For the text-containing cell, return its midpoint in [x, y] coordinate format. 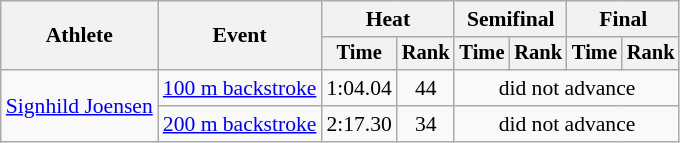
Event [240, 36]
2:17.30 [358, 124]
200 m backstroke [240, 124]
34 [426, 124]
Signhild Joensen [80, 106]
100 m backstroke [240, 88]
Heat [388, 19]
Final [623, 19]
Athlete [80, 36]
Semifinal [510, 19]
1:04.04 [358, 88]
44 [426, 88]
